Extract the (X, Y) coordinate from the center of the cell holding the provided text.  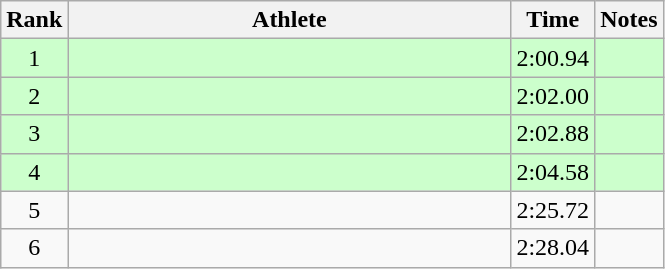
Rank (34, 20)
4 (34, 172)
2:00.94 (553, 58)
Athlete (290, 20)
Notes (629, 20)
1 (34, 58)
3 (34, 134)
2:02.00 (553, 96)
2:04.58 (553, 172)
6 (34, 248)
5 (34, 210)
2:02.88 (553, 134)
2 (34, 96)
Time (553, 20)
2:28.04 (553, 248)
2:25.72 (553, 210)
